For the text-containing cell, return its midpoint in (x, y) coordinate format. 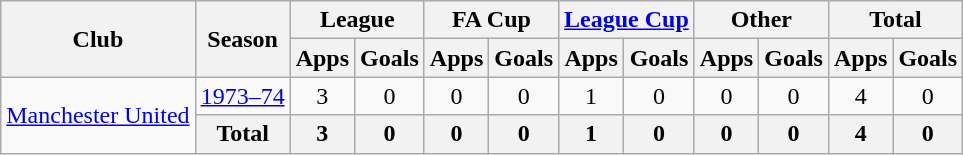
1973–74 (242, 96)
Manchester United (98, 115)
Other (761, 20)
Club (98, 39)
FA Cup (491, 20)
League Cup (627, 20)
League (357, 20)
Season (242, 39)
